Pinpoint the cell where the given text exists, returning its (X, Y) midpoint coordinate. 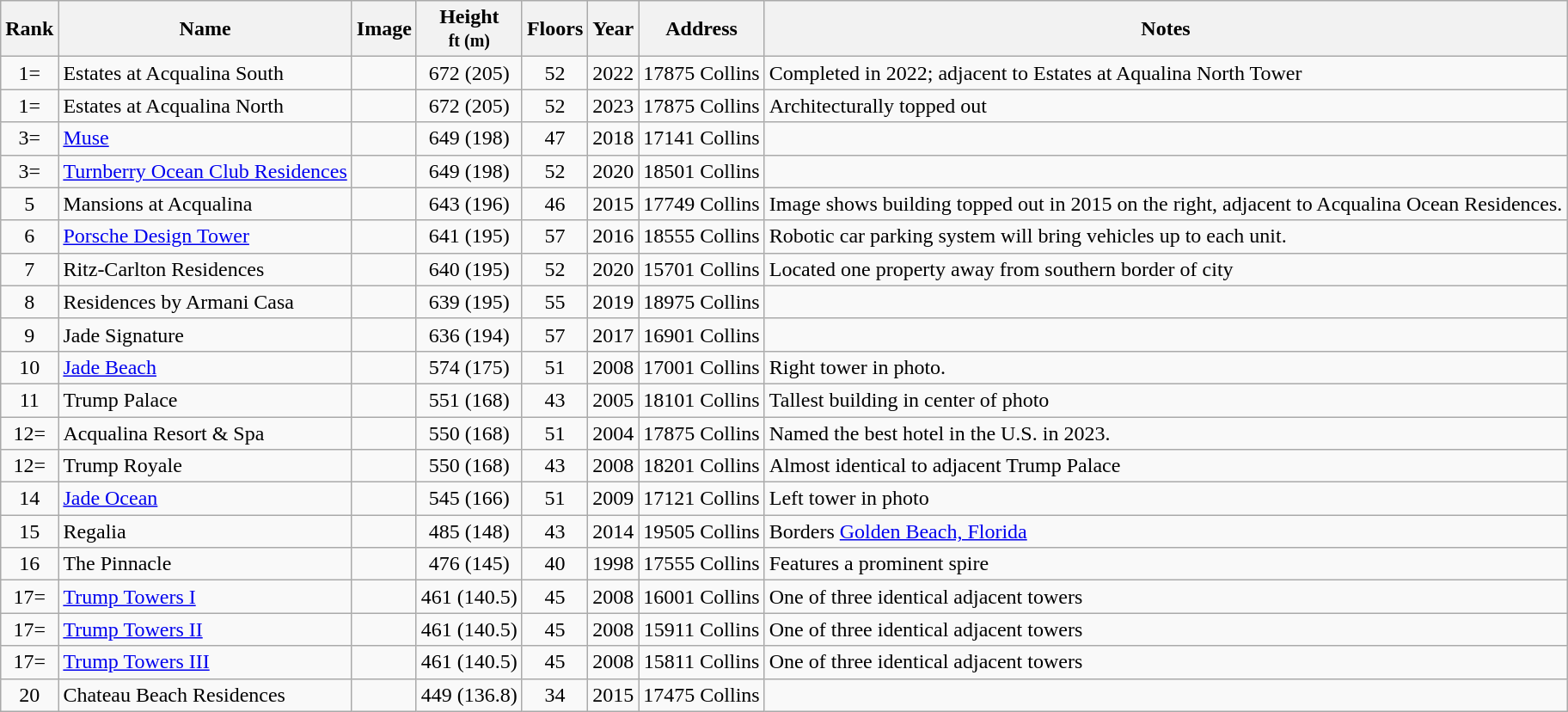
Floors (554, 29)
643 (196) (469, 204)
Image (383, 29)
17555 Collins (701, 564)
Borders Golden Beach, Florida (1166, 531)
18201 Collins (701, 466)
16001 Collins (701, 597)
574 (175) (469, 367)
6 (29, 236)
Ritz-Carlton Residences (205, 269)
Located one property away from southern border of city (1166, 269)
1998 (614, 564)
40 (554, 564)
18975 Collins (701, 302)
551 (168) (469, 400)
Image shows building topped out in 2015 on the right, adjacent to Acqualina Ocean Residences. (1166, 204)
19505 Collins (701, 531)
Trump Towers III (205, 662)
Jade Beach (205, 367)
15811 Collins (701, 662)
485 (148) (469, 531)
17001 Collins (701, 367)
Turnberry Ocean Club Residences (205, 171)
476 (145) (469, 564)
16 (29, 564)
18555 Collins (701, 236)
18101 Collins (701, 400)
Named the best hotel in the U.S. in 2023. (1166, 433)
2018 (614, 138)
20 (29, 695)
Trump Palace (205, 400)
2004 (614, 433)
449 (136.8) (469, 695)
16901 Collins (701, 335)
8 (29, 302)
640 (195) (469, 269)
641 (195) (469, 236)
Address (701, 29)
Trump Towers I (205, 597)
545 (166) (469, 499)
Trump Royale (205, 466)
Mansions at Acqualina (205, 204)
17141 Collins (701, 138)
Right tower in photo. (1166, 367)
10 (29, 367)
55 (554, 302)
Features a prominent spire (1166, 564)
2023 (614, 106)
15911 Collins (701, 629)
The Pinnacle (205, 564)
15 (29, 531)
Muse (205, 138)
15701 Collins (701, 269)
17749 Collins (701, 204)
14 (29, 499)
11 (29, 400)
17475 Collins (701, 695)
Estates at Acqualina South (205, 73)
18501 Collins (701, 171)
17121 Collins (701, 499)
47 (554, 138)
7 (29, 269)
2017 (614, 335)
Regalia (205, 531)
Completed in 2022; adjacent to Estates at Aqualina North Tower (1166, 73)
Left tower in photo (1166, 499)
Tallest building in center of photo (1166, 400)
Acqualina Resort & Spa (205, 433)
Chateau Beach Residences (205, 695)
2022 (614, 73)
Notes (1166, 29)
Rank (29, 29)
9 (29, 335)
34 (554, 695)
5 (29, 204)
Heightft (m) (469, 29)
Name (205, 29)
Architecturally topped out (1166, 106)
Jade Ocean (205, 499)
2019 (614, 302)
Jade Signature (205, 335)
636 (194) (469, 335)
Porsche Design Tower (205, 236)
639 (195) (469, 302)
Robotic car parking system will bring vehicles up to each unit. (1166, 236)
2014 (614, 531)
Trump Towers II (205, 629)
Residences by Armani Casa (205, 302)
Year (614, 29)
2005 (614, 400)
2009 (614, 499)
2016 (614, 236)
46 (554, 204)
Estates at Acqualina North (205, 106)
Almost identical to adjacent Trump Palace (1166, 466)
